From the cell containing the given text, extract its center point as (x, y) coordinate. 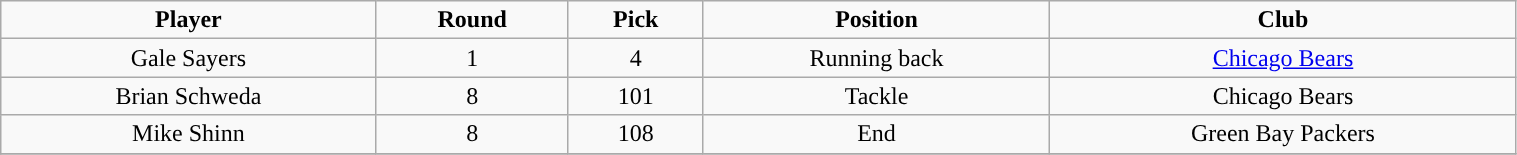
Pick (636, 20)
Club (1283, 20)
1 (472, 58)
Running back (876, 58)
Tackle (876, 96)
Mike Shinn (188, 134)
4 (636, 58)
101 (636, 96)
Gale Sayers (188, 58)
Round (472, 20)
Green Bay Packers (1283, 134)
Player (188, 20)
Position (876, 20)
Brian Schweda (188, 96)
End (876, 134)
108 (636, 134)
